Capture the cell that displays the provided text and extract its (x, y) central coordinate. 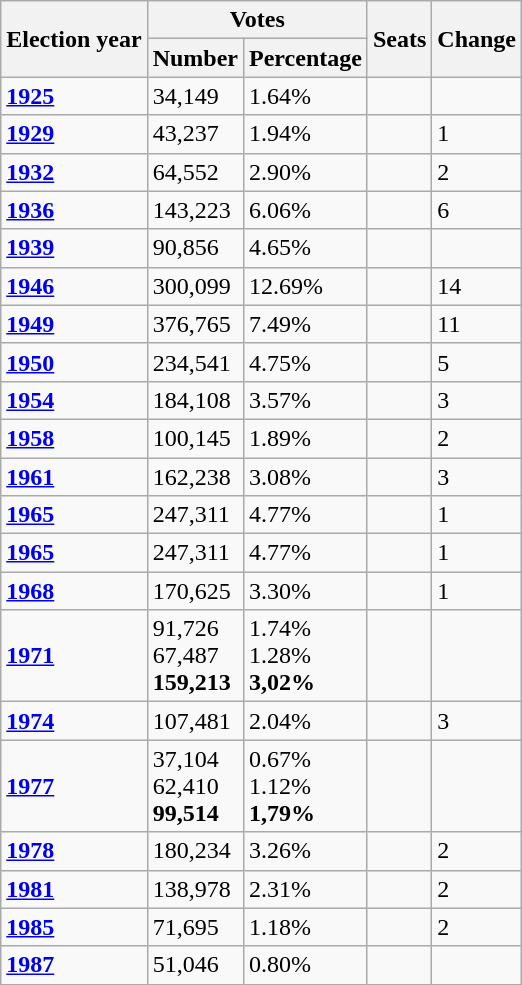
376,765 (195, 324)
143,223 (195, 210)
107,481 (195, 721)
1925 (74, 96)
1939 (74, 248)
1961 (74, 477)
162,238 (195, 477)
1932 (74, 172)
1978 (74, 851)
91,72667,487159,213 (195, 656)
5 (477, 362)
37,10462,41099,514 (195, 786)
90,856 (195, 248)
2.90% (306, 172)
1.89% (306, 438)
1971 (74, 656)
4.75% (306, 362)
Number (195, 58)
4.65% (306, 248)
3.57% (306, 400)
Election year (74, 39)
51,046 (195, 965)
3.08% (306, 477)
34,149 (195, 96)
1977 (74, 786)
100,145 (195, 438)
1.74%1.28%3,02% (306, 656)
71,695 (195, 927)
0.67%1.12%1,79% (306, 786)
64,552 (195, 172)
1929 (74, 134)
2.04% (306, 721)
6.06% (306, 210)
1949 (74, 324)
1981 (74, 889)
1936 (74, 210)
1958 (74, 438)
1950 (74, 362)
11 (477, 324)
6 (477, 210)
2.31% (306, 889)
1974 (74, 721)
1954 (74, 400)
180,234 (195, 851)
300,099 (195, 286)
Seats (399, 39)
138,978 (195, 889)
1.64% (306, 96)
3.26% (306, 851)
7.49% (306, 324)
Percentage (306, 58)
1987 (74, 965)
1.94% (306, 134)
3.30% (306, 591)
1968 (74, 591)
234,541 (195, 362)
12.69% (306, 286)
43,237 (195, 134)
1985 (74, 927)
14 (477, 286)
Votes (257, 20)
0.80% (306, 965)
170,625 (195, 591)
184,108 (195, 400)
1946 (74, 286)
Change (477, 39)
1.18% (306, 927)
